Provide the [X, Y] coordinate of the cell's center where the given text is located.  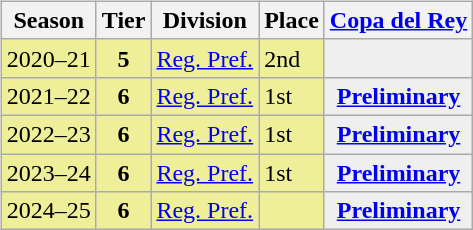
2024–25 [48, 211]
Division [205, 20]
Place [292, 20]
Tier [124, 20]
2020–21 [48, 58]
Season [48, 20]
2023–24 [48, 173]
2022–23 [48, 134]
Copa del Rey [398, 20]
2nd [292, 58]
5 [124, 58]
2021–22 [48, 96]
